Return [X, Y] of the center of cell containing provided text 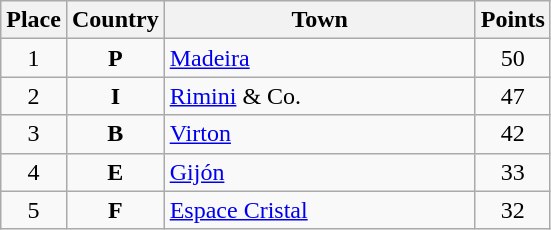
I [115, 96]
32 [512, 210]
Country [115, 20]
Rimini & Co. [320, 96]
Madeira [320, 58]
2 [34, 96]
42 [512, 134]
3 [34, 134]
Town [320, 20]
P [115, 58]
Virton [320, 134]
Espace Cristal [320, 210]
Points [512, 20]
E [115, 172]
4 [34, 172]
5 [34, 210]
47 [512, 96]
1 [34, 58]
50 [512, 58]
B [115, 134]
33 [512, 172]
F [115, 210]
Place [34, 20]
Gijón [320, 172]
